Return the (x, y) coordinate for the center point of the cell that contains the specified text.  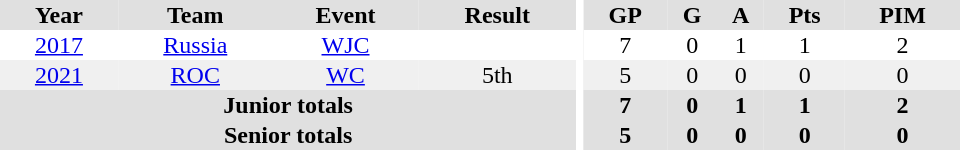
Junior totals (288, 105)
2021 (59, 75)
A (740, 15)
Event (346, 15)
5th (497, 75)
Year (59, 15)
Team (196, 15)
Senior totals (288, 135)
ROC (196, 75)
PIM (902, 15)
Result (497, 15)
Pts (804, 15)
2017 (59, 45)
WJC (346, 45)
Russia (196, 45)
WC (346, 75)
G (692, 15)
GP (625, 15)
